Detect which cell encompasses the target text, then output its [X, Y] center coordinate. 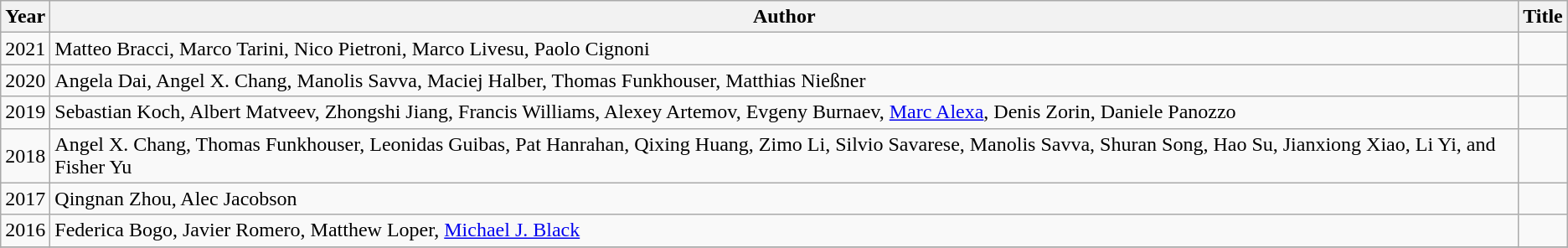
2018 [25, 156]
Federica Bogo, Javier Romero, Matthew Loper, Michael J. Black [784, 230]
2017 [25, 199]
2021 [25, 49]
Author [784, 17]
Matteo Bracci, Marco Tarini, Nico Pietroni, Marco Livesu, Paolo Cignoni [784, 49]
Title [1543, 17]
2019 [25, 112]
2016 [25, 230]
2020 [25, 80]
Year [25, 17]
Sebastian Koch, Albert Matveev, Zhongshi Jiang, Francis Williams, Alexey Artemov, Evgeny Burnaev, Marc Alexa, Denis Zorin, Daniele Panozzo [784, 112]
Qingnan Zhou, Alec Jacobson [784, 199]
Angela Dai, Angel X. Chang, Manolis Savva, Maciej Halber, Thomas Funkhouser, Matthias Nießner [784, 80]
